Scan for the cell matching the given text and deliver its (x, y) coordinate at center. 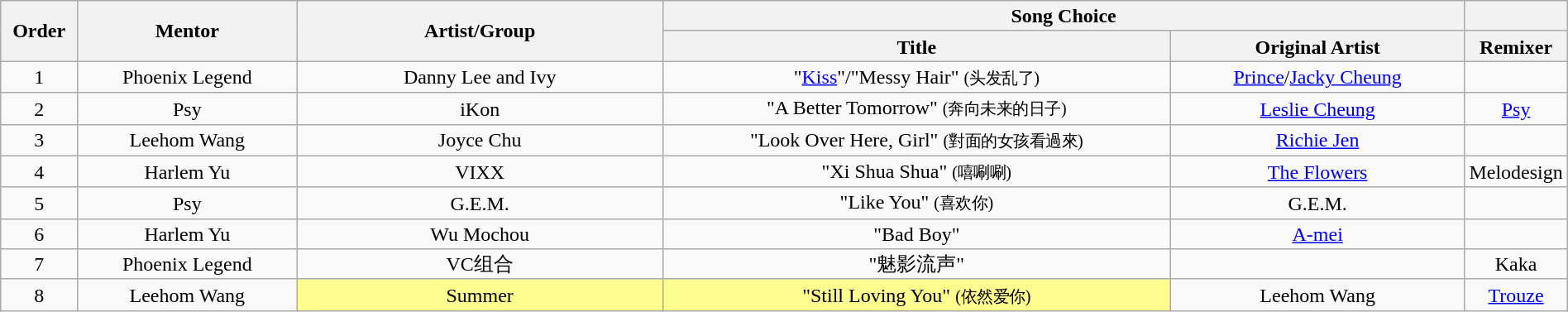
Title (916, 46)
2 (40, 108)
4 (40, 171)
Joyce Chu (480, 140)
"Bad Boy" (916, 233)
"Like You" (喜欢你) (916, 203)
Song Choice (1064, 17)
7 (40, 265)
iKon (480, 108)
"Still Loving You" (依然爱你) (916, 295)
Remixer (1516, 46)
Melodesign (1516, 171)
Prince/Jacky Cheung (1317, 77)
"A Better Tomorrow" (奔向未来的日子) (916, 108)
Order (40, 31)
"Look Over Here, Girl" (對面的女孩看過來) (916, 140)
Danny Lee and Ivy (480, 77)
Wu Mochou (480, 233)
5 (40, 203)
Trouze (1516, 295)
6 (40, 233)
The Flowers (1317, 171)
Artist/Group (480, 31)
"Xi Shua Shua" (嘻唰唰) (916, 171)
Mentor (188, 31)
"魅影流声" (916, 265)
Richie Jen (1317, 140)
Kaka (1516, 265)
VC组合 (480, 265)
"Kiss"/"Messy Hair" (头发乱了) (916, 77)
8 (40, 295)
Summer (480, 295)
Original Artist (1317, 46)
1 (40, 77)
3 (40, 140)
A-mei (1317, 233)
VIXX (480, 171)
Leslie Cheung (1317, 108)
